From the cell containing the given text, extract its center point as [x, y] coordinate. 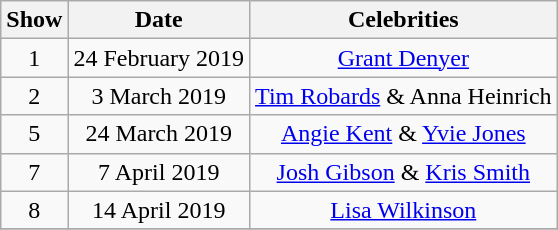
7 April 2019 [159, 172]
5 [34, 134]
Celebrities [404, 20]
2 [34, 96]
3 March 2019 [159, 96]
Tim Robards & Anna Heinrich [404, 96]
Grant Denyer [404, 58]
14 April 2019 [159, 210]
Show [34, 20]
24 February 2019 [159, 58]
Lisa Wilkinson [404, 210]
Josh Gibson & Kris Smith [404, 172]
1 [34, 58]
7 [34, 172]
8 [34, 210]
Date [159, 20]
Angie Kent & Yvie Jones [404, 134]
24 March 2019 [159, 134]
